Extract the (x, y) coordinate from the center of the cell holding the provided text.  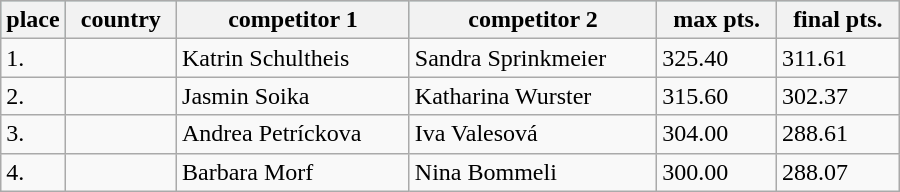
300.00 (717, 172)
288.61 (838, 134)
3. (33, 134)
max pts. (717, 20)
Jasmin Soika (294, 96)
1. (33, 58)
Barbara Morf (294, 172)
competitor 2 (533, 20)
Iva Valesová (533, 134)
country (120, 20)
Nina Bommeli (533, 172)
315.60 (717, 96)
final pts. (838, 20)
288.07 (838, 172)
place (33, 20)
Katharina Wurster (533, 96)
Sandra Sprinkmeier (533, 58)
2. (33, 96)
325.40 (717, 58)
304.00 (717, 134)
competitor 1 (294, 20)
302.37 (838, 96)
Katrin Schultheis (294, 58)
Andrea Petríckova (294, 134)
4. (33, 172)
311.61 (838, 58)
